Return (x, y) of the center of cell containing provided text 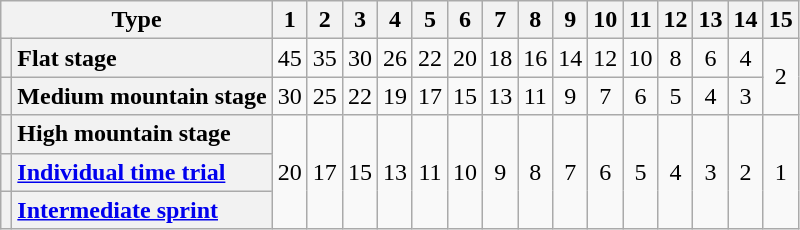
Type (136, 20)
High mountain stage (142, 134)
19 (394, 96)
Individual time trial (142, 172)
25 (324, 96)
Intermediate sprint (142, 210)
Medium mountain stage (142, 96)
35 (324, 58)
45 (290, 58)
16 (536, 58)
18 (500, 58)
Flat stage (142, 58)
26 (394, 58)
